Search for the cell housing the specified text and yield its (x, y) center coordinate. 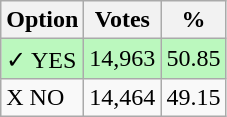
14,963 (122, 59)
Option (42, 20)
49.15 (194, 97)
14,464 (122, 97)
X NO (42, 97)
Votes (122, 20)
% (194, 20)
✓ YES (42, 59)
50.85 (194, 59)
